Locate the cell with the specified text and output its [X, Y] center coordinate. 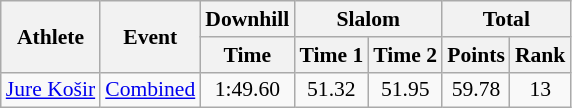
Time 1 [331, 55]
59.78 [476, 90]
Downhill [247, 19]
Event [150, 36]
Jure Košir [50, 90]
1:49.60 [247, 90]
Total [506, 19]
Time [247, 55]
51.95 [405, 90]
13 [540, 90]
Slalom [368, 19]
Combined [150, 90]
Rank [540, 55]
Time 2 [405, 55]
Athlete [50, 36]
Points [476, 55]
51.32 [331, 90]
